Extract the (x, y) coordinate from the center of the cell holding the provided text.  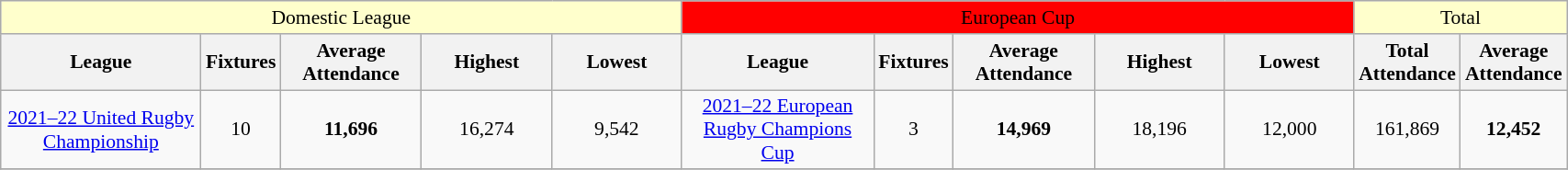
2021–22 United Rugby Championship (101, 130)
Total Attendance (1407, 62)
161,869 (1407, 130)
European Cup (1018, 17)
2021–22 European Rugby Champions Cup (777, 130)
18,196 (1159, 130)
14,969 (1023, 130)
11,696 (351, 130)
Total (1461, 17)
10 (241, 130)
9,542 (617, 130)
16,274 (487, 130)
3 (913, 130)
12,452 (1514, 130)
12,000 (1290, 130)
Domestic League (342, 17)
